Pinpoint the cell where the given text exists, returning its (X, Y) midpoint coordinate. 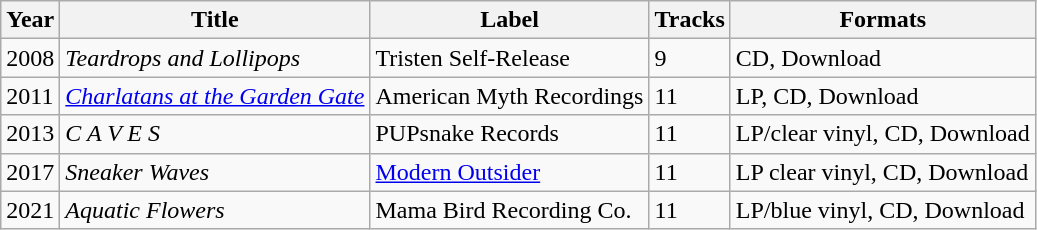
Formats (882, 20)
2017 (30, 172)
LP/clear vinyl, CD, Download (882, 134)
Charlatans at the Garden Gate (215, 96)
C A V E S (215, 134)
LP, CD, Download (882, 96)
CD, Download (882, 58)
Teardrops and Lollipops (215, 58)
Year (30, 20)
Label (510, 20)
Tracks (690, 20)
LP clear vinyl, CD, Download (882, 172)
Modern Outsider (510, 172)
2013 (30, 134)
2021 (30, 210)
Aquatic Flowers (215, 210)
PUPsnake Records (510, 134)
Sneaker Waves (215, 172)
9 (690, 58)
2008 (30, 58)
2011 (30, 96)
Mama Bird Recording Co. (510, 210)
LP/blue vinyl, CD, Download (882, 210)
American Myth Recordings (510, 96)
Tristen Self-Release (510, 58)
Title (215, 20)
